Scan for the cell matching the given text and deliver its [x, y] coordinate at center. 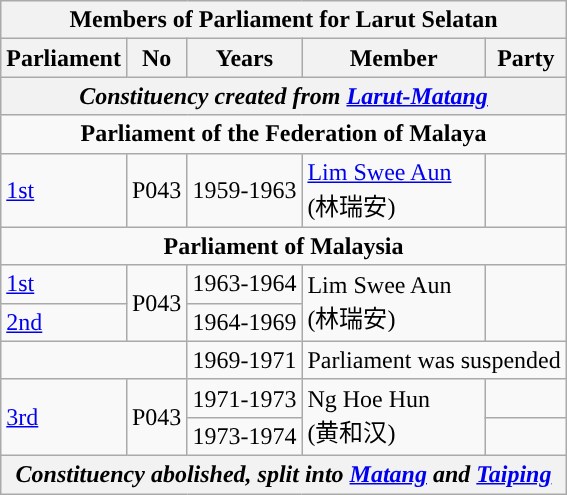
Parliament was suspended [434, 360]
Parliament of Malaysia [284, 246]
Parliament [64, 58]
1969-1971 [244, 360]
1959-1963 [244, 190]
1964-1969 [244, 322]
3rd [64, 417]
No [156, 58]
Years [244, 58]
Party [526, 58]
2nd [64, 322]
Parliament of the Federation of Malaya [284, 134]
Ng Hoe Hun (黄和汉) [394, 417]
Constituency abolished, split into Matang and Taiping [284, 474]
1973-1974 [244, 436]
Member [394, 58]
Constituency created from Larut-Matang [284, 96]
1963-1964 [244, 284]
1971-1973 [244, 398]
Members of Parliament for Larut Selatan [284, 20]
